Scan for the cell matching the given text and deliver its [x, y] coordinate at center. 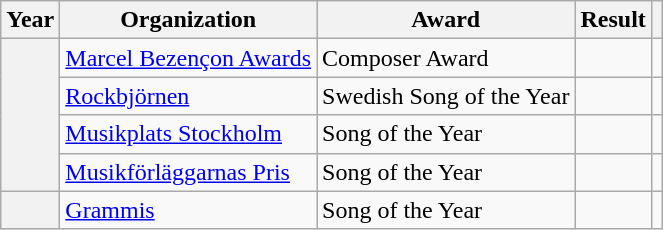
Musikplats Stockholm [188, 134]
Marcel Bezençon Awards [188, 58]
Award [446, 20]
Musikförläggarnas Pris [188, 172]
Grammis [188, 210]
Rockbjörnen [188, 96]
Organization [188, 20]
Swedish Song of the Year [446, 96]
Result [613, 20]
Composer Award [446, 58]
Year [30, 20]
